Search for the cell housing the specified text and yield its [X, Y] center coordinate. 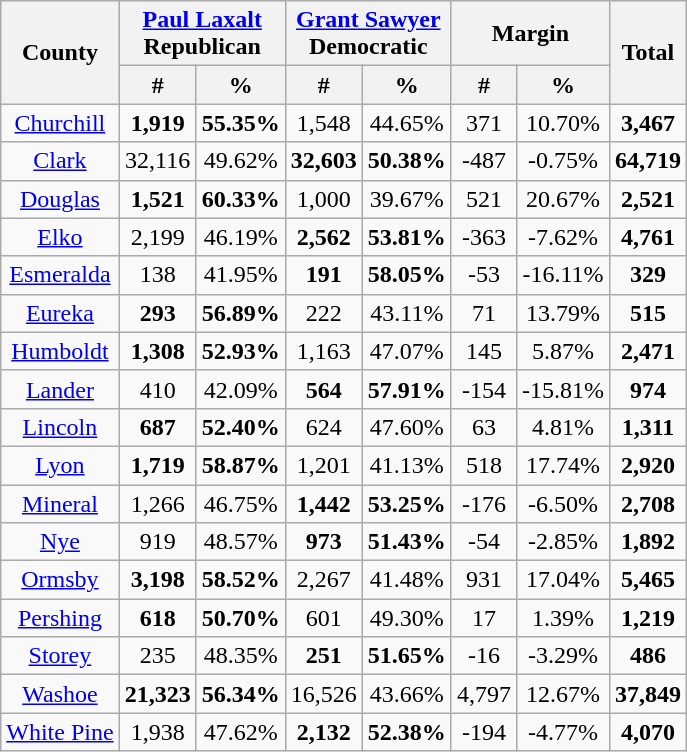
1,521 [158, 199]
145 [484, 351]
4.81% [562, 427]
618 [158, 618]
293 [158, 313]
-154 [484, 389]
32,116 [158, 161]
Mineral [60, 503]
63 [484, 427]
52.40% [240, 427]
4,797 [484, 694]
47.60% [406, 427]
49.30% [406, 618]
2,267 [324, 580]
1,201 [324, 465]
Paul LaxaltRepublican [202, 34]
-7.62% [562, 237]
Storey [60, 656]
50.70% [240, 618]
50.38% [406, 161]
17.04% [562, 580]
48.35% [240, 656]
-363 [484, 237]
1.39% [562, 618]
1,442 [324, 503]
564 [324, 389]
5.87% [562, 351]
48.57% [240, 542]
5,465 [648, 580]
486 [648, 656]
1,219 [648, 618]
2,132 [324, 732]
51.65% [406, 656]
624 [324, 427]
Douglas [60, 199]
Margin [530, 34]
Lander [60, 389]
329 [648, 275]
56.89% [240, 313]
17.74% [562, 465]
Clark [60, 161]
44.65% [406, 123]
-2.85% [562, 542]
56.34% [240, 694]
53.25% [406, 503]
51.43% [406, 542]
13.79% [562, 313]
919 [158, 542]
-487 [484, 161]
39.67% [406, 199]
1,000 [324, 199]
20.67% [562, 199]
52.93% [240, 351]
17 [484, 618]
10.70% [562, 123]
Ormsby [60, 580]
42.09% [240, 389]
4,070 [648, 732]
410 [158, 389]
43.66% [406, 694]
1,938 [158, 732]
521 [484, 199]
1,919 [158, 123]
-6.50% [562, 503]
138 [158, 275]
58.05% [406, 275]
Lincoln [60, 427]
Churchill [60, 123]
43.11% [406, 313]
2,920 [648, 465]
4,761 [648, 237]
191 [324, 275]
-194 [484, 732]
37,849 [648, 694]
Esmeralda [60, 275]
974 [648, 389]
1,892 [648, 542]
47.07% [406, 351]
-3.29% [562, 656]
1,719 [158, 465]
371 [484, 123]
41.48% [406, 580]
2,562 [324, 237]
46.75% [240, 503]
1,308 [158, 351]
1,163 [324, 351]
49.62% [240, 161]
973 [324, 542]
3,467 [648, 123]
2,708 [648, 503]
251 [324, 656]
12.67% [562, 694]
64,719 [648, 161]
931 [484, 580]
58.52% [240, 580]
41.95% [240, 275]
3,198 [158, 580]
-16.11% [562, 275]
601 [324, 618]
53.81% [406, 237]
1,266 [158, 503]
Elko [60, 237]
2,521 [648, 199]
2,471 [648, 351]
Total [648, 52]
White Pine [60, 732]
Grant SawyerDemocratic [368, 34]
Washoe [60, 694]
52.38% [406, 732]
-15.81% [562, 389]
60.33% [240, 199]
21,323 [158, 694]
41.13% [406, 465]
Nye [60, 542]
71 [484, 313]
Eureka [60, 313]
-4.77% [562, 732]
-176 [484, 503]
32,603 [324, 161]
Pershing [60, 618]
County [60, 52]
-53 [484, 275]
46.19% [240, 237]
Humboldt [60, 351]
2,199 [158, 237]
515 [648, 313]
-16 [484, 656]
687 [158, 427]
57.91% [406, 389]
55.35% [240, 123]
518 [484, 465]
Lyon [60, 465]
58.87% [240, 465]
235 [158, 656]
16,526 [324, 694]
1,311 [648, 427]
-0.75% [562, 161]
-54 [484, 542]
222 [324, 313]
1,548 [324, 123]
47.62% [240, 732]
